Output the (x, y) coordinate of the center of the cell containing the given text.  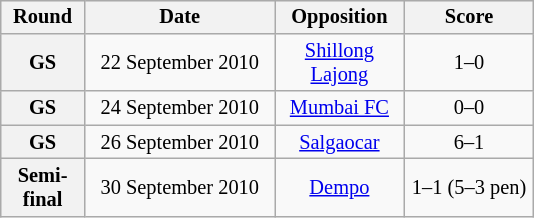
Semi-final (42, 188)
Salgaocar (340, 142)
Round (42, 17)
Shillong Lajong (340, 63)
1–1 (5–3 pen) (469, 188)
30 September 2010 (180, 188)
6–1 (469, 142)
Opposition (340, 17)
1–0 (469, 63)
26 September 2010 (180, 142)
24 September 2010 (180, 108)
Date (180, 17)
Mumbai FC (340, 108)
22 September 2010 (180, 63)
0–0 (469, 108)
Score (469, 17)
Dempo (340, 188)
